From the cell containing the given text, extract its center point as (X, Y) coordinate. 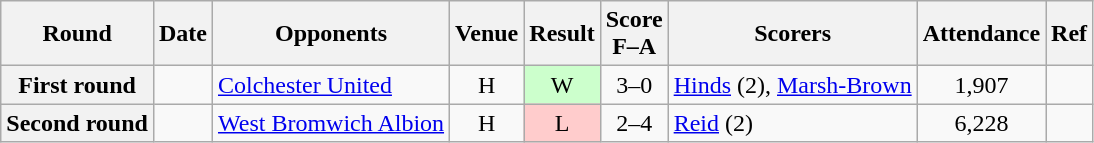
3–0 (634, 85)
L (562, 123)
First round (78, 85)
Round (78, 34)
W (562, 85)
Scorers (792, 34)
ScoreF–A (634, 34)
Ref (1070, 34)
West Bromwich Albion (330, 123)
2–4 (634, 123)
Result (562, 34)
Venue (487, 34)
Opponents (330, 34)
1,907 (981, 85)
Attendance (981, 34)
Second round (78, 123)
Date (182, 34)
6,228 (981, 123)
Reid (2) (792, 123)
Hinds (2), Marsh-Brown (792, 85)
Colchester United (330, 85)
